From the cell containing the given text, extract its center point as (x, y) coordinate. 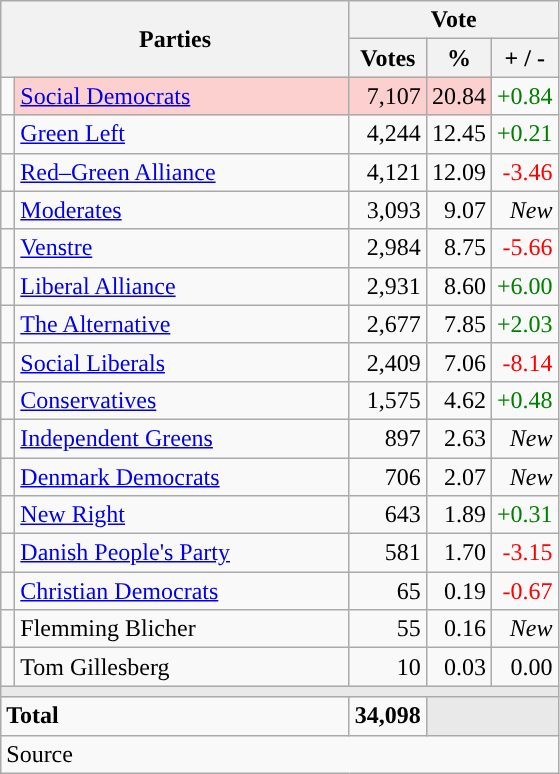
7,107 (388, 96)
643 (388, 515)
897 (388, 438)
Flemming Blicher (182, 629)
Total (176, 716)
8.75 (458, 248)
2.63 (458, 438)
2,409 (388, 362)
% (458, 58)
+0.21 (524, 134)
Social Liberals (182, 362)
Moderates (182, 210)
581 (388, 553)
Red–Green Alliance (182, 172)
2,984 (388, 248)
+0.48 (524, 400)
+2.03 (524, 324)
Danish People's Party (182, 553)
12.45 (458, 134)
Source (280, 754)
4,244 (388, 134)
3,093 (388, 210)
8.60 (458, 286)
Independent Greens (182, 438)
Denmark Democrats (182, 477)
1.70 (458, 553)
706 (388, 477)
0.19 (458, 591)
Green Left (182, 134)
0.16 (458, 629)
Christian Democrats (182, 591)
The Alternative (182, 324)
+0.84 (524, 96)
2.07 (458, 477)
7.85 (458, 324)
+0.31 (524, 515)
Conservatives (182, 400)
-8.14 (524, 362)
55 (388, 629)
65 (388, 591)
-5.66 (524, 248)
Tom Gillesberg (182, 667)
9.07 (458, 210)
0.03 (458, 667)
New Right (182, 515)
-3.46 (524, 172)
2,931 (388, 286)
-0.67 (524, 591)
1.89 (458, 515)
Votes (388, 58)
20.84 (458, 96)
-3.15 (524, 553)
10 (388, 667)
Vote (454, 20)
2,677 (388, 324)
4,121 (388, 172)
Social Democrats (182, 96)
+6.00 (524, 286)
12.09 (458, 172)
34,098 (388, 716)
Venstre (182, 248)
1,575 (388, 400)
0.00 (524, 667)
+ / - (524, 58)
Liberal Alliance (182, 286)
7.06 (458, 362)
4.62 (458, 400)
Parties (176, 39)
